Identify which cell holds the provided text, then report its [X, Y] central coordinate. 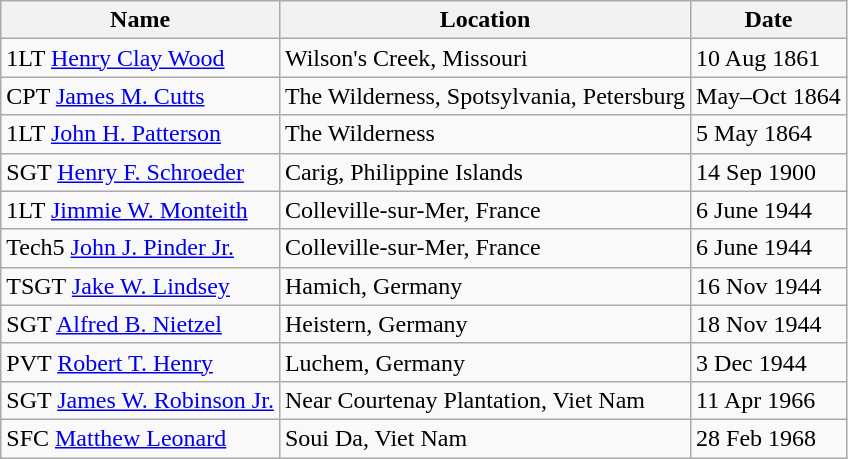
The Wilderness, Spotsylvania, Petersburg [484, 96]
Soui Da, Viet Nam [484, 438]
1LT Henry Clay Wood [140, 58]
5 May 1864 [769, 134]
Date [769, 20]
SGT Alfred B. Nietzel [140, 324]
CPT James M. Cutts [140, 96]
Luchem, Germany [484, 362]
Carig, Philippine Islands [484, 172]
Tech5 John J. Pinder Jr. [140, 248]
SGT Henry F. Schroeder [140, 172]
14 Sep 1900 [769, 172]
SFC Matthew Leonard [140, 438]
Wilson's Creek, Missouri [484, 58]
Name [140, 20]
The Wilderness [484, 134]
Location [484, 20]
28 Feb 1968 [769, 438]
Heistern, Germany [484, 324]
PVT Robert T. Henry [140, 362]
1LT Jimmie W. Monteith [140, 210]
TSGT Jake W. Lindsey [140, 286]
11 Apr 1966 [769, 400]
10 Aug 1861 [769, 58]
18 Nov 1944 [769, 324]
Near Courtenay Plantation, Viet Nam [484, 400]
SGT James W. Robinson Jr. [140, 400]
3 Dec 1944 [769, 362]
16 Nov 1944 [769, 286]
1LT John H. Patterson [140, 134]
Hamich, Germany [484, 286]
May–Oct 1864 [769, 96]
